Determine the (x, y) coordinate at the center of the cell enclosing the given text.  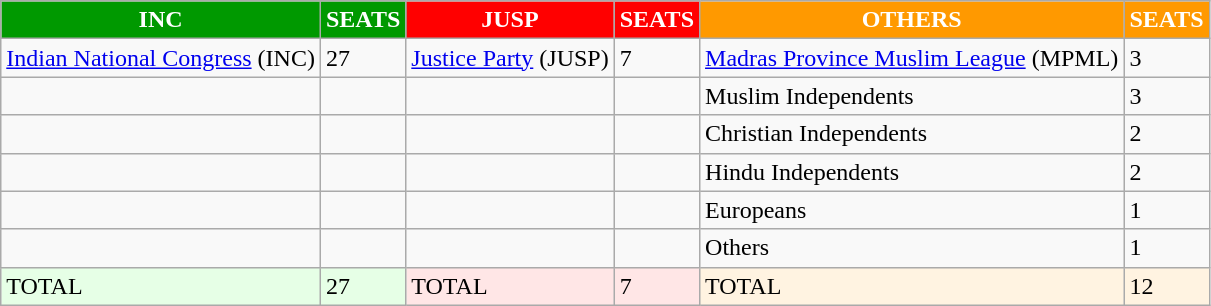
Justice Party (JUSP) (510, 58)
Madras Province Muslim League (MPML) (912, 58)
12 (1166, 286)
Europeans (912, 210)
Christian Independents (912, 134)
JUSP (510, 20)
INC (161, 20)
OTHERS (912, 20)
Muslim Independents (912, 96)
Others (912, 248)
Indian National Congress (INC) (161, 58)
Hindu Independents (912, 172)
